Scan for the cell matching the given text and deliver its (x, y) coordinate at center. 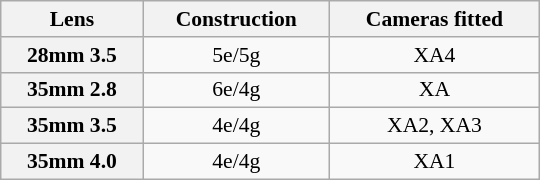
Cameras fitted (435, 19)
XA4 (435, 55)
6e/4g (236, 90)
35mm 2.8 (72, 90)
35mm 3.5 (72, 126)
Construction (236, 19)
5e/5g (236, 55)
28mm 3.5 (72, 55)
XA (435, 90)
Lens (72, 19)
XA1 (435, 162)
35mm 4.0 (72, 162)
XA2, XA3 (435, 126)
